Provide the (X, Y) coordinate of the cell's center where the given text is located.  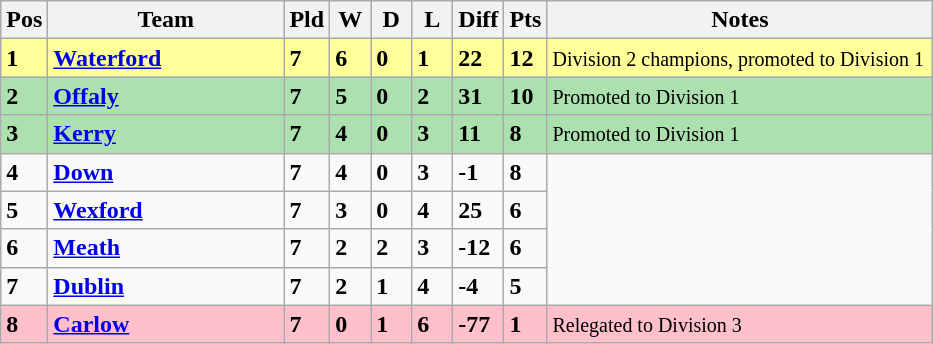
Pts (526, 20)
D (392, 20)
Down (166, 172)
Wexford (166, 210)
Meath (166, 248)
W (350, 20)
-77 (478, 324)
Pld (307, 20)
Kerry (166, 134)
25 (478, 210)
L (432, 20)
Team (166, 20)
Notes (740, 20)
Division 2 champions, promoted to Division 1 (740, 58)
Pos (24, 20)
Carlow (166, 324)
Waterford (166, 58)
10 (526, 96)
11 (478, 134)
Offaly (166, 96)
-1 (478, 172)
-4 (478, 286)
Diff (478, 20)
Relegated to Division 3 (740, 324)
-12 (478, 248)
Dublin (166, 286)
31 (478, 96)
22 (478, 58)
12 (526, 58)
